Return the [X, Y] coordinate for the center point of the cell that contains the specified text.  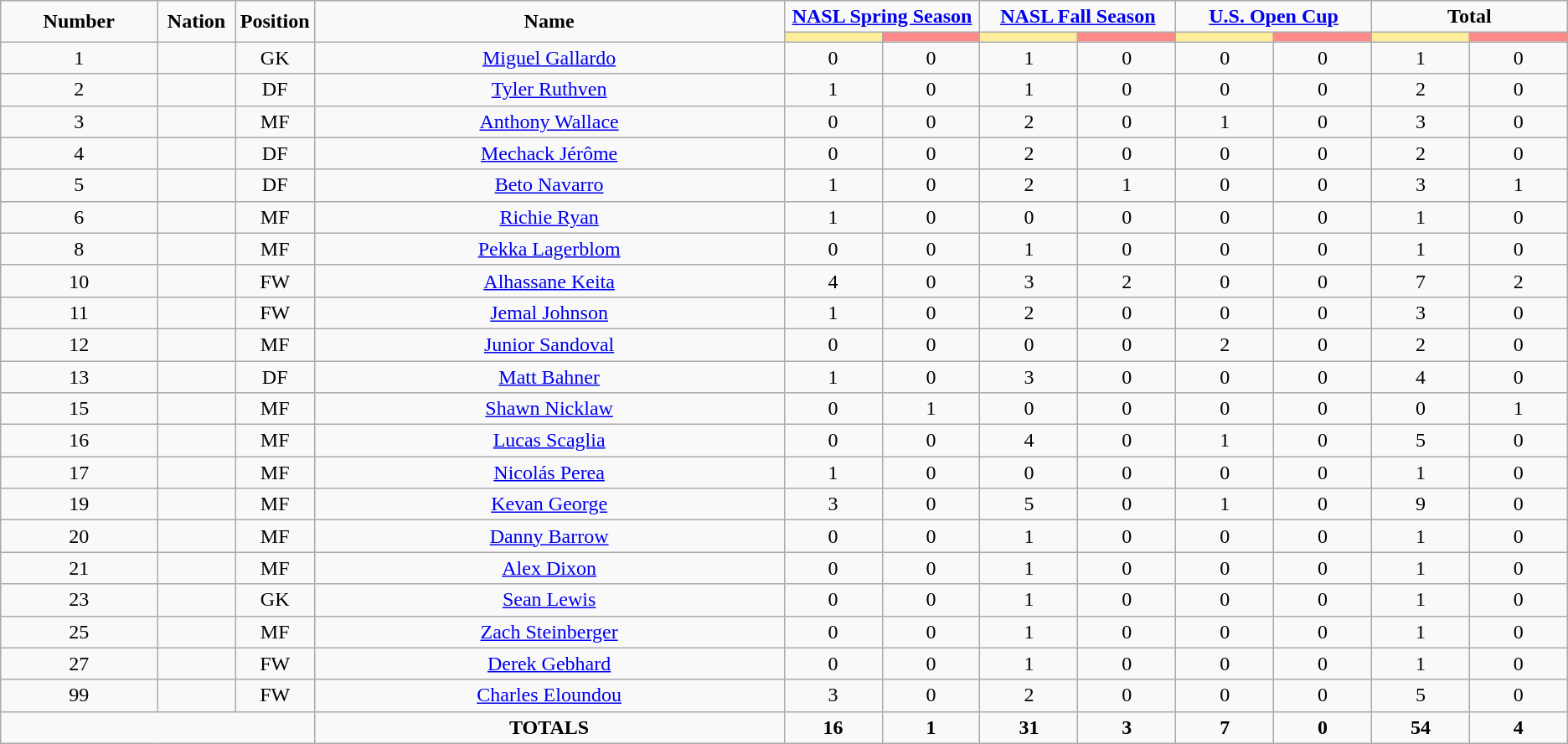
99 [79, 695]
25 [79, 632]
Lucas Scaglia [549, 441]
20 [79, 536]
Derek Gebhard [549, 664]
Mechack Jérôme [549, 153]
Junior Sandoval [549, 344]
6 [79, 217]
12 [79, 344]
Total [1469, 17]
13 [79, 376]
TOTALS [549, 727]
Matt Bahner [549, 376]
Nation [197, 22]
Number [79, 22]
23 [79, 600]
NASL Fall Season [1078, 17]
Kevan George [549, 504]
Pekka Lagerblom [549, 249]
10 [79, 281]
54 [1421, 727]
11 [79, 313]
Zach Steinberger [549, 632]
Name [549, 22]
9 [1421, 504]
U.S. Open Cup [1274, 17]
17 [79, 473]
Beto Navarro [549, 185]
Jemal Johnson [549, 313]
Nicolás Perea [549, 473]
8 [79, 249]
Sean Lewis [549, 600]
Charles Eloundou [549, 695]
Tyler Ruthven [549, 90]
Anthony Wallace [549, 121]
NASL Spring Season [882, 17]
19 [79, 504]
Danny Barrow [549, 536]
Shawn Nicklaw [549, 409]
Miguel Gallardo [549, 58]
15 [79, 409]
21 [79, 568]
Position [275, 22]
31 [1029, 727]
Richie Ryan [549, 217]
Alex Dixon [549, 568]
Alhassane Keita [549, 281]
27 [79, 664]
